Identify which cell holds the provided text, then report its [x, y] central coordinate. 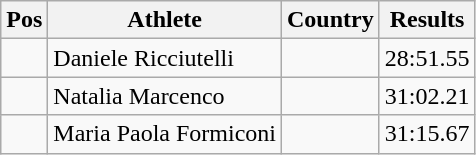
Daniele Ricciutelli [165, 58]
Pos [24, 20]
31:02.21 [427, 96]
Results [427, 20]
Natalia Marcenco [165, 96]
Maria Paola Formiconi [165, 134]
Country [331, 20]
31:15.67 [427, 134]
Athlete [165, 20]
28:51.55 [427, 58]
